Return the [X, Y] coordinate for the center point of the cell that contains the specified text.  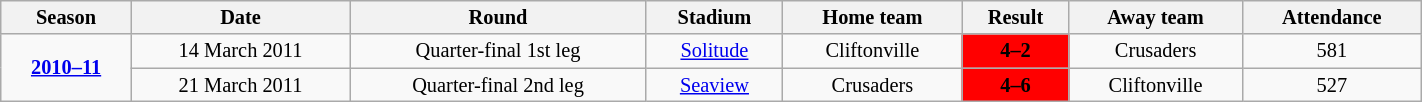
Solitude [714, 51]
Round [498, 17]
4–6 [1016, 85]
Season [66, 17]
Seaview [714, 85]
14 March 2011 [240, 51]
Quarter-final 1st leg [498, 51]
Home team [873, 17]
Date [240, 17]
Result [1016, 17]
Away team [1156, 17]
581 [1332, 51]
527 [1332, 85]
Attendance [1332, 17]
Quarter-final 2nd leg [498, 85]
2010–11 [66, 68]
Stadium [714, 17]
4–2 [1016, 51]
21 March 2011 [240, 85]
